Return [x, y] of the center of cell containing provided text 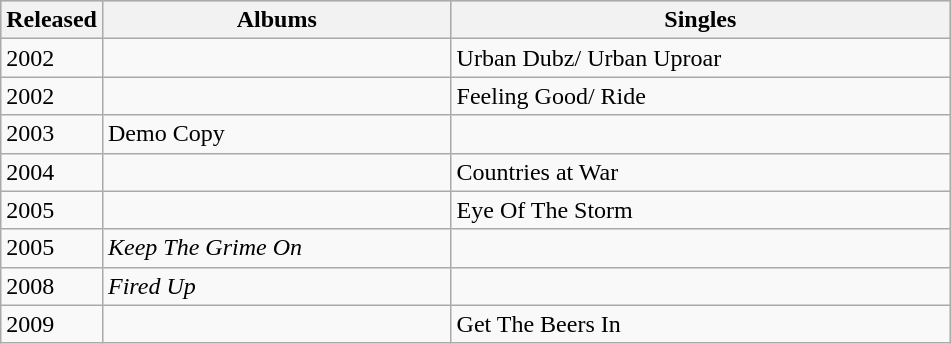
2004 [52, 172]
2009 [52, 324]
Feeling Good/ Ride [700, 96]
2003 [52, 134]
2008 [52, 286]
Keep The Grime On [276, 248]
Singles [700, 20]
Urban Dubz/ Urban Uproar [700, 58]
Demo Copy [276, 134]
Albums [276, 20]
Eye Of The Storm [700, 210]
Get The Beers In [700, 324]
Released [52, 20]
Fired Up [276, 286]
Countries at War [700, 172]
